Capture the cell that displays the provided text and extract its [X, Y] central coordinate. 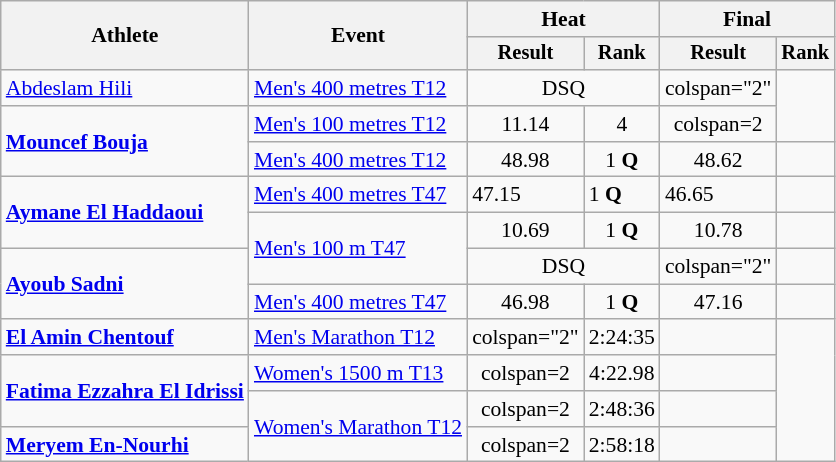
Final [747, 19]
Heat [564, 19]
Fatima Ezzahra El Idrissi [125, 390]
Ayoub Sadni [125, 284]
Men's 100 m T47 [358, 248]
2:48:36 [622, 409]
Abdeslam Hili [125, 88]
Women's Marathon T12 [358, 426]
10.69 [526, 231]
47.16 [718, 302]
48.98 [526, 160]
Women's 1500 m T13 [358, 373]
4:22.98 [622, 373]
Men's Marathon T12 [358, 338]
Athlete [125, 36]
48.62 [718, 160]
2:24:35 [622, 338]
10.78 [718, 231]
Men's 100 metres T12 [358, 124]
46.98 [526, 302]
Aymane El Haddaoui [125, 212]
47.15 [526, 195]
Event [358, 36]
4 [622, 124]
Mouncef Bouja [125, 142]
El Amin Chentouf [125, 338]
11.14 [526, 124]
46.65 [718, 195]
